Provide the (x, y) coordinate of the cell's center where the given text is located.  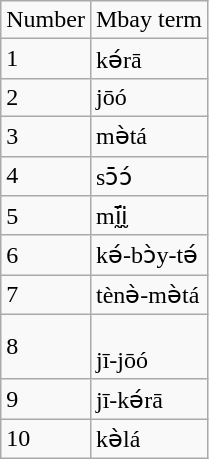
kə̀lá (148, 439)
3 (46, 136)
7 (46, 295)
jōó (148, 97)
8 (46, 346)
kə́rā (148, 59)
jī-jōó (148, 346)
5 (46, 216)
1 (46, 59)
sɔ̄ɔ́ (148, 176)
6 (46, 255)
Number (46, 20)
Mbay term (148, 20)
9 (46, 399)
10 (46, 439)
kə́-bɔ̀y-tə́ (148, 255)
mḭ̄́ḭ (148, 216)
tènə̀-mə̀tá (148, 295)
2 (46, 97)
mə̀tá (148, 136)
jī-kə́rā (148, 399)
4 (46, 176)
